Find where the given text appears and provide that cell's center as [X, Y] coordinate. 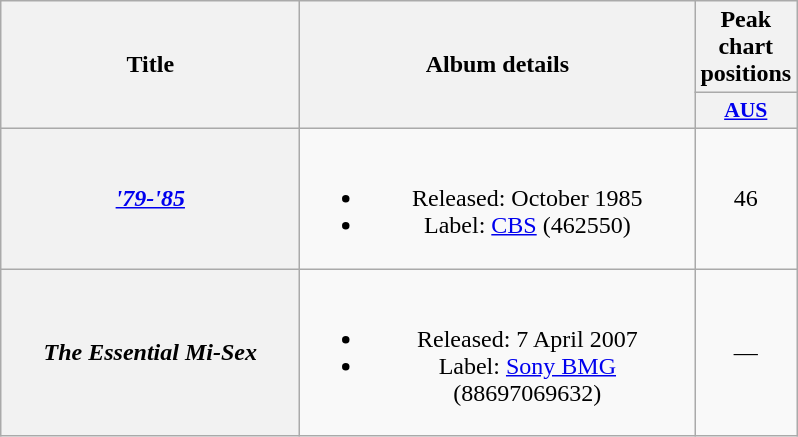
AUS [746, 111]
Released: October 1985Label: CBS (462550) [498, 198]
'79-'85 [150, 198]
Peak chart positions [746, 47]
The Essential Mi-Sex [150, 352]
Album details [498, 65]
Title [150, 65]
Released: 7 April 2007Label: Sony BMG (88697069632) [498, 352]
— [746, 352]
46 [746, 198]
